Provide the [x, y] coordinate of the cell's center where the given text is located.  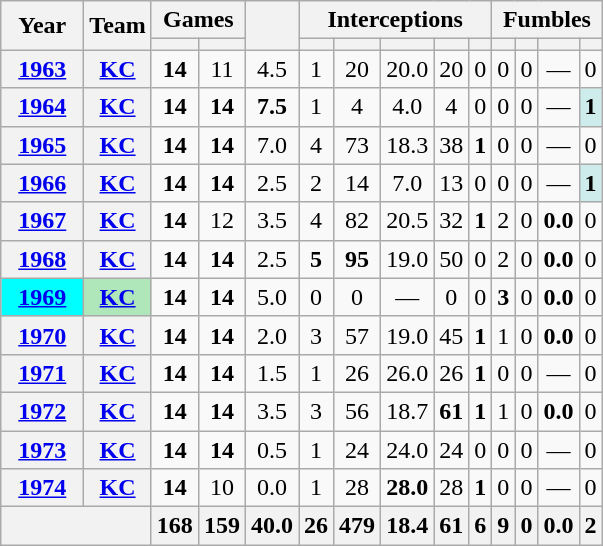
5.0 [272, 297]
1968 [42, 259]
Fumbles [547, 20]
6 [480, 526]
Team [118, 26]
4.5 [272, 69]
1974 [42, 488]
7.5 [272, 107]
Year [42, 26]
28.0 [408, 488]
5 [316, 259]
13 [452, 183]
56 [358, 411]
82 [358, 221]
45 [452, 335]
159 [222, 526]
2.0 [272, 335]
1967 [42, 221]
1.5 [272, 373]
57 [358, 335]
479 [358, 526]
1973 [42, 449]
1966 [42, 183]
24.0 [408, 449]
1963 [42, 69]
18.4 [408, 526]
168 [174, 526]
4.0 [408, 107]
1971 [42, 373]
0.5 [272, 449]
73 [358, 145]
20.0 [408, 69]
9 [504, 526]
1964 [42, 107]
32 [452, 221]
38 [452, 145]
40.0 [272, 526]
1970 [42, 335]
26.0 [408, 373]
10 [222, 488]
20.5 [408, 221]
Interceptions [396, 20]
11 [222, 69]
1969 [42, 297]
95 [358, 259]
18.3 [408, 145]
1972 [42, 411]
Games [198, 20]
1965 [42, 145]
50 [452, 259]
12 [222, 221]
18.7 [408, 411]
